Identify which cell holds the provided text, then report its (x, y) central coordinate. 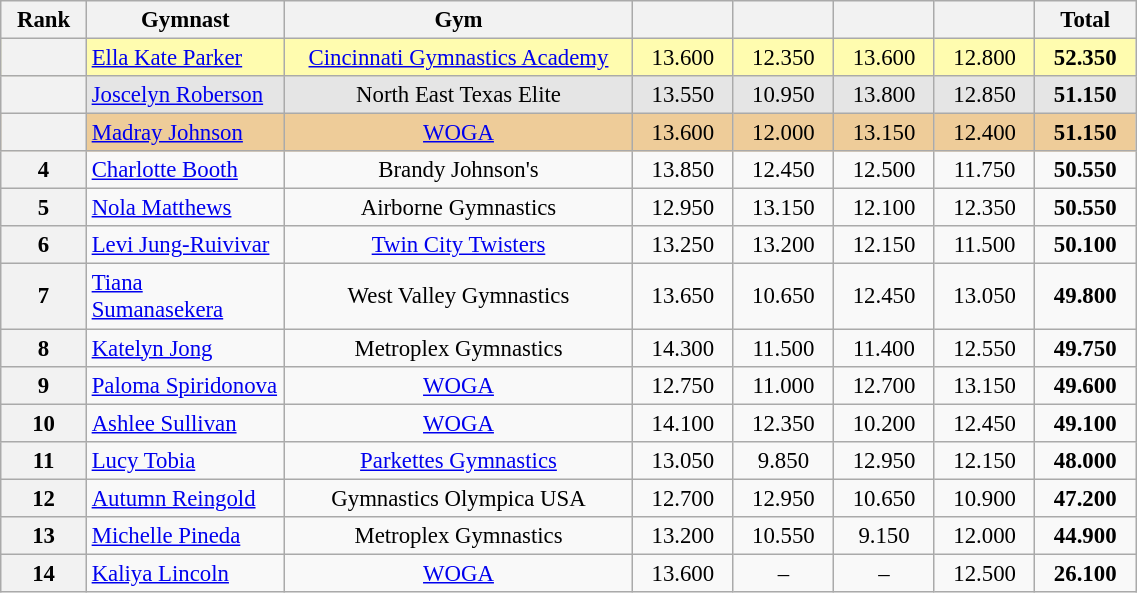
49.600 (1086, 385)
13.850 (684, 170)
Nola Matthews (185, 208)
Joscelyn Roberson (185, 95)
12.750 (684, 385)
10.200 (884, 423)
Tiana Sumanasekera (185, 296)
13.800 (884, 95)
Katelyn Jong (185, 348)
14.100 (684, 423)
10.550 (784, 536)
52.350 (1086, 58)
Gymnast (185, 20)
13.550 (684, 95)
6 (44, 245)
Kaliya Lincoln (185, 573)
Charlotte Booth (185, 170)
10.950 (784, 95)
Brandy Johnson's (458, 170)
Michelle Pineda (185, 536)
5 (44, 208)
7 (44, 296)
49.800 (1086, 296)
Rank (44, 20)
11.000 (784, 385)
26.100 (1086, 573)
12 (44, 498)
12.850 (984, 95)
Twin City Twisters (458, 245)
48.000 (1086, 460)
Gym (458, 20)
10 (44, 423)
Airborne Gymnastics (458, 208)
North East Texas Elite (458, 95)
Gymnastics Olympica USA (458, 498)
12.100 (884, 208)
Lucy Tobia (185, 460)
Cincinnati Gymnastics Academy (458, 58)
44.900 (1086, 536)
Autumn Reingold (185, 498)
12.550 (984, 348)
11.400 (884, 348)
47.200 (1086, 498)
12.800 (984, 58)
13.650 (684, 296)
14.300 (684, 348)
Madray Johnson (185, 133)
11 (44, 460)
8 (44, 348)
West Valley Gymnastics (458, 296)
Parkettes Gymnastics (458, 460)
10.900 (984, 498)
Levi Jung-Ruivivar (185, 245)
12.400 (984, 133)
49.750 (1086, 348)
9.150 (884, 536)
14 (44, 573)
50.100 (1086, 245)
13 (44, 536)
49.100 (1086, 423)
9 (44, 385)
Total (1086, 20)
Ashlee Sullivan (185, 423)
Ella Kate Parker (185, 58)
13.250 (684, 245)
9.850 (784, 460)
11.750 (984, 170)
4 (44, 170)
Paloma Spiridonova (185, 385)
